Extract the (x, y) coordinate from the center of the cell holding the provided text.  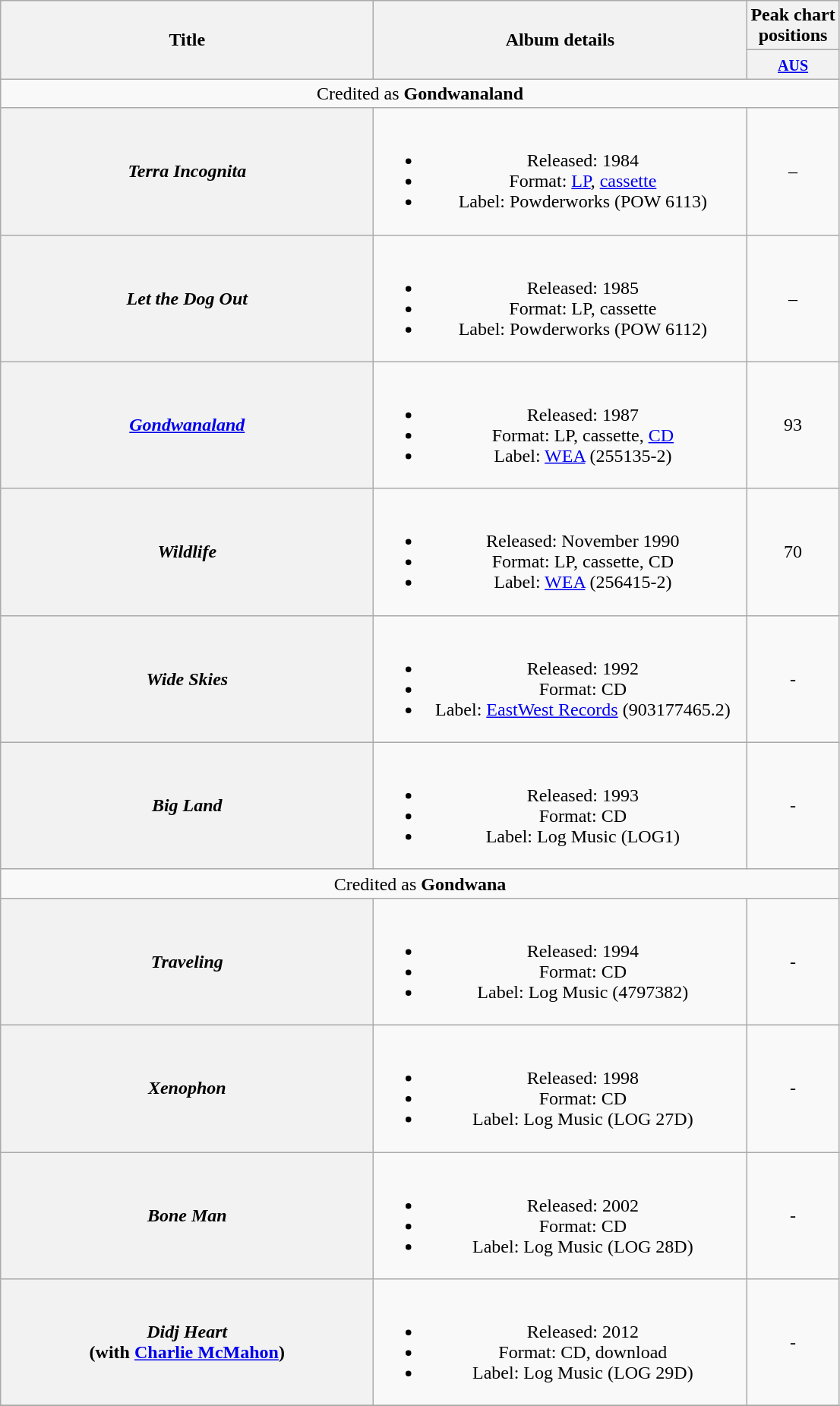
Credited as Gondwana (420, 883)
Released: 2002Format: CDLabel: Log Music (LOG 28D) (561, 1215)
Released: 1994Format: CDLabel: Log Music (4797382) (561, 962)
70 (793, 551)
Released: 1993Format: CDLabel: Log Music (LOG1) (561, 805)
Didj Heart (with Charlie McMahon) (187, 1343)
Title (187, 39)
Released: 1992Format: CDLabel: EastWest Records (903177465.2) (561, 679)
AUS (793, 65)
Credited as Gondwanaland (420, 93)
Released: 1984Format: LP, cassetteLabel: Powderworks (POW 6113) (561, 172)
Wide Skies (187, 679)
93 (793, 425)
Wildlife (187, 551)
Released: 1987Format: LP, cassette, CDLabel: WEA (255135-2) (561, 425)
Released: November 1990Format: LP, cassette, CDLabel: WEA (256415-2) (561, 551)
Terra Incognita (187, 172)
Traveling (187, 962)
Peak chartpositions (793, 26)
Let the Dog Out (187, 298)
Released: 2012Format: CD, downloadLabel: Log Music (LOG 29D) (561, 1343)
Released: 1985Format: LP, cassetteLabel: Powderworks (POW 6112) (561, 298)
Gondwanaland (187, 425)
Big Land (187, 805)
Bone Man (187, 1215)
Released: 1998Format: CDLabel: Log Music (LOG 27D) (561, 1088)
Xenophon (187, 1088)
Album details (561, 39)
